Determine the (x, y) coordinate at the center of the cell enclosing the given text.  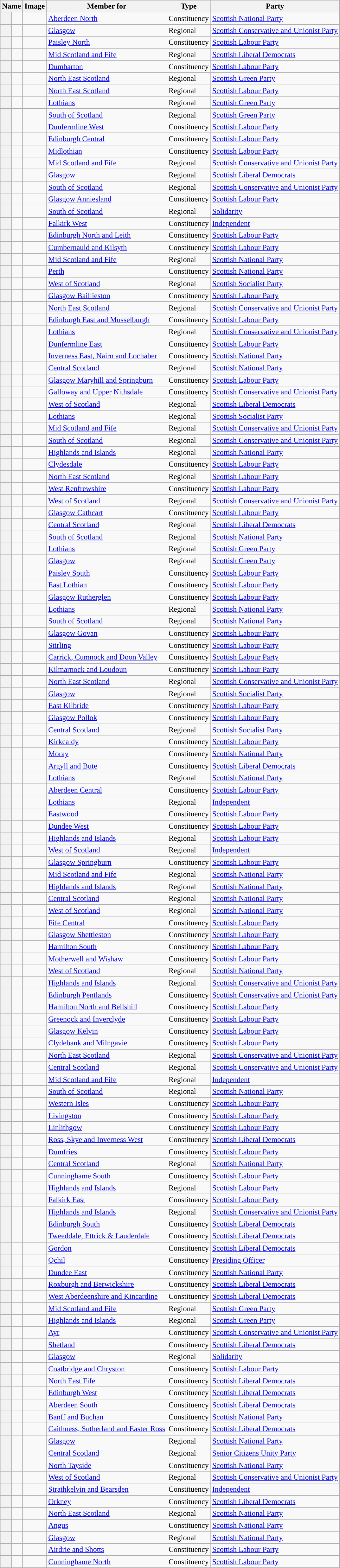
Glasgow Rutherglen (107, 597)
Hamilton North and Bellshill (107, 1007)
Galloway and Upper Nithsdale (107, 392)
Edinburgh West (107, 1393)
Coatbridge and Chryston (107, 1369)
Edinburgh South (107, 1224)
Strathkelvin and Bearsden (107, 1489)
Cunninghame North (107, 1562)
West Aberdeenshire and Kincardine (107, 1296)
Aberdeen South (107, 1405)
Aberdeen North (107, 18)
Dumbarton (107, 67)
Glasgow Baillieston (107, 296)
Edinburgh North and Leith (107, 235)
Roxburgh and Berwickshire (107, 1284)
Kirkcaldy (107, 742)
Type (189, 6)
Dundee West (107, 826)
Argyll and Bute (107, 766)
Ross, Skye and Inverness West (107, 1140)
Clydebank and Milngavie (107, 1043)
Dunfermline West (107, 127)
Eastwood (107, 814)
North East Fife (107, 1381)
Dumfries (107, 1152)
East Lothian (107, 585)
Angus (107, 1526)
Motherwell and Wishaw (107, 959)
Midlothian (107, 151)
Livingston (107, 1115)
Edinburgh Pentlands (107, 995)
Falkirk West (107, 223)
Dunfermline East (107, 344)
Glasgow Cathcart (107, 513)
Stirling (107, 645)
Glasgow Shettleston (107, 935)
Clydesdale (107, 464)
Paisley North (107, 42)
Ochil (107, 1260)
Senior Citizens Unity Party (275, 1453)
North Tayside (107, 1465)
Glasgow Pollok (107, 717)
Ayr (107, 1333)
Edinburgh East and Musselburgh (107, 320)
Party (275, 6)
Western Isles (107, 1103)
Gordon (107, 1248)
Moray (107, 754)
Hamilton South (107, 947)
Dundee East (107, 1272)
Banff and Buchan (107, 1417)
East Kilbride (107, 705)
Orkney (107, 1501)
West Renfrewshire (107, 488)
Perth (107, 271)
Shetland (107, 1345)
Fife Central (107, 923)
Falkirk East (107, 1200)
Glasgow Maryhill and Springburn (107, 380)
Image (35, 6)
Name (11, 6)
Presiding Officer (275, 1260)
Carrick, Cumnock and Doon Valley (107, 657)
Glasgow Kelvin (107, 1031)
Paisley South (107, 573)
Cunninghame South (107, 1176)
Glasgow Springburn (107, 862)
Airdrie and Shotts (107, 1550)
Inverness East, Nairn and Lochaber (107, 356)
Tweeddale, Ettrick & Lauderdale (107, 1236)
Caithness, Sutherland and Easter Ross (107, 1429)
Edinburgh Central (107, 139)
Kilmarnock and Loudoun (107, 669)
Member for (107, 6)
Cumbernauld and Kilsyth (107, 247)
Linlithgow (107, 1128)
Aberdeen Central (107, 790)
Glasgow Anniesland (107, 199)
Glasgow Govan (107, 633)
Greenock and Inverclyde (107, 1019)
